Locate the cell with the specified text and output its [X, Y] center coordinate. 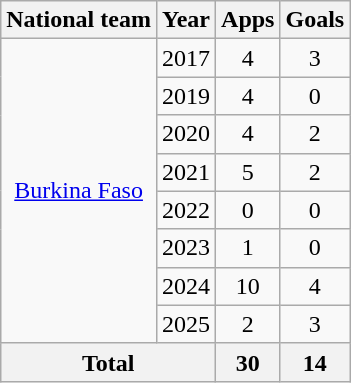
2021 [186, 172]
1 [248, 248]
2024 [186, 286]
2017 [186, 58]
30 [248, 362]
2020 [186, 134]
Goals [315, 20]
Burkina Faso [79, 191]
Apps [248, 20]
2023 [186, 248]
2025 [186, 324]
2019 [186, 96]
10 [248, 286]
2022 [186, 210]
National team [79, 20]
14 [315, 362]
Year [186, 20]
Total [108, 362]
5 [248, 172]
